For the text-containing cell, return its midpoint in (x, y) coordinate format. 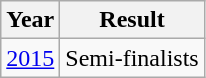
2015 (30, 58)
Year (30, 20)
Semi-finalists (132, 58)
Result (132, 20)
